Determine the (X, Y) coordinate at the center of the cell enclosing the given text.  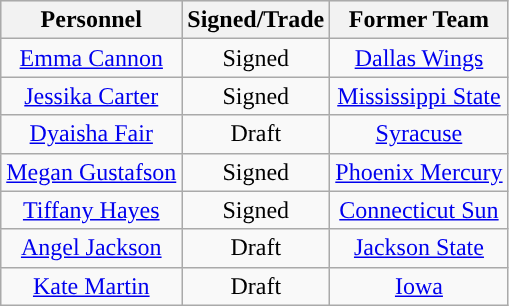
Syracuse (419, 134)
Phoenix Mercury (419, 172)
Megan Gustafson (92, 172)
Personnel (92, 20)
Jessika Carter (92, 96)
Dallas Wings (419, 58)
Kate Martin (92, 286)
Signed/Trade (256, 20)
Dyaisha Fair (92, 134)
Iowa (419, 286)
Connecticut Sun (419, 210)
Mississippi State (419, 96)
Jackson State (419, 248)
Emma Cannon (92, 58)
Angel Jackson (92, 248)
Tiffany Hayes (92, 210)
Former Team (419, 20)
